Search for the cell housing the specified text and yield its (X, Y) center coordinate. 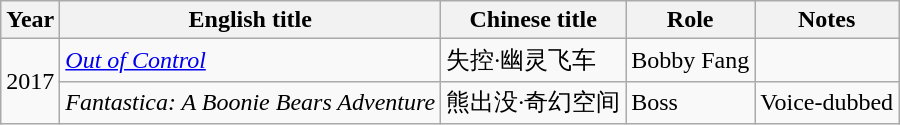
失控·幽灵飞车 (534, 60)
Out of Control (250, 60)
Bobby Fang (690, 60)
Notes (827, 20)
熊出没·奇幻空间 (534, 102)
Year (30, 20)
2017 (30, 82)
Boss (690, 102)
Chinese title (534, 20)
English title (250, 20)
Role (690, 20)
Fantastica: A Boonie Bears Adventure (250, 102)
Voice-dubbed (827, 102)
